Identify which cell holds the provided text, then report its [X, Y] central coordinate. 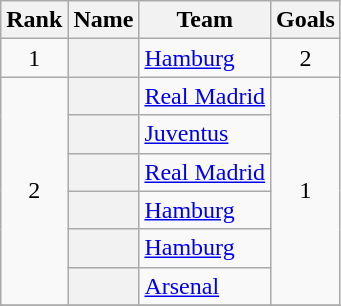
Team [205, 20]
Name [104, 20]
Goals [306, 20]
Juventus [205, 134]
Rank [34, 20]
Arsenal [205, 286]
